Detect which cell encompasses the target text, then output its (x, y) center coordinate. 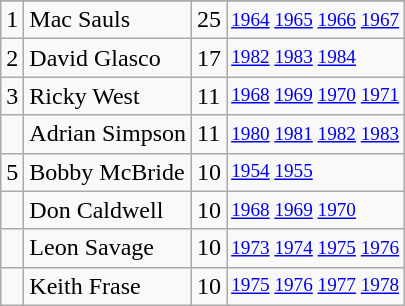
Don Caldwell (108, 210)
1980 1981 1982 1983 (316, 134)
1 (12, 20)
1973 1974 1975 1976 (316, 248)
25 (210, 20)
17 (210, 58)
1964 1965 1966 1967 (316, 20)
Keith Frase (108, 286)
Bobby McBride (108, 172)
Adrian Simpson (108, 134)
Leon Savage (108, 248)
1982 1983 1984 (316, 58)
5 (12, 172)
Ricky West (108, 96)
1968 1969 1970 1971 (316, 96)
Mac Sauls (108, 20)
1975 1976 1977 1978 (316, 286)
3 (12, 96)
1954 1955 (316, 172)
David Glasco (108, 58)
1968 1969 1970 (316, 210)
2 (12, 58)
